Extract the [x, y] coordinate from the center of the cell holding the provided text.  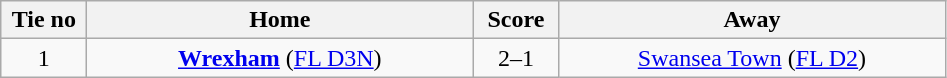
2–1 [516, 58]
Away [752, 20]
Tie no [44, 20]
Home [280, 20]
1 [44, 58]
Score [516, 20]
Swansea Town (FL D2) [752, 58]
Wrexham (FL D3N) [280, 58]
